From the cell containing the given text, extract its center point as [X, Y] coordinate. 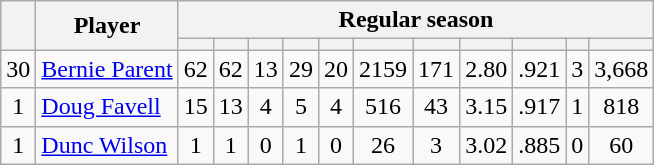
43 [436, 107]
Dunc Wilson [107, 145]
.917 [540, 107]
Bernie Parent [107, 69]
.885 [540, 145]
2.80 [486, 69]
3.15 [486, 107]
15 [196, 107]
5 [300, 107]
3,668 [622, 69]
20 [336, 69]
29 [300, 69]
26 [382, 145]
Regular season [416, 20]
516 [382, 107]
3.02 [486, 145]
818 [622, 107]
30 [18, 69]
Doug Favell [107, 107]
.921 [540, 69]
2159 [382, 69]
60 [622, 145]
Player [107, 26]
171 [436, 69]
